Return the [x, y] coordinate for the center point of the cell that contains the specified text.  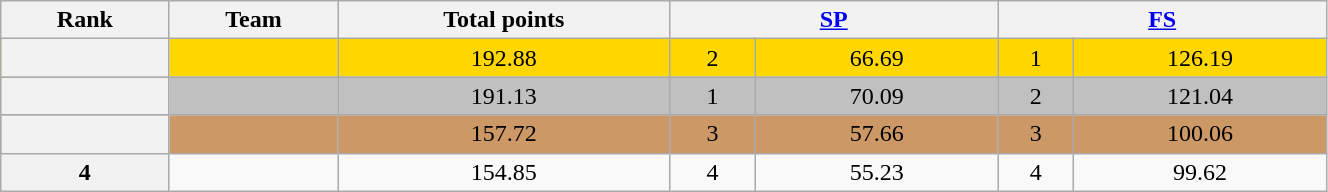
121.04 [1200, 96]
154.85 [504, 172]
70.09 [876, 96]
Total points [504, 20]
Team [254, 20]
99.62 [1200, 172]
66.69 [876, 58]
FS [1162, 20]
192.88 [504, 58]
100.06 [1200, 134]
191.13 [504, 96]
SP [834, 20]
55.23 [876, 172]
Rank [85, 20]
126.19 [1200, 58]
157.72 [504, 134]
57.66 [876, 134]
